Determine the (X, Y) coordinate at the center of the cell enclosing the given text.  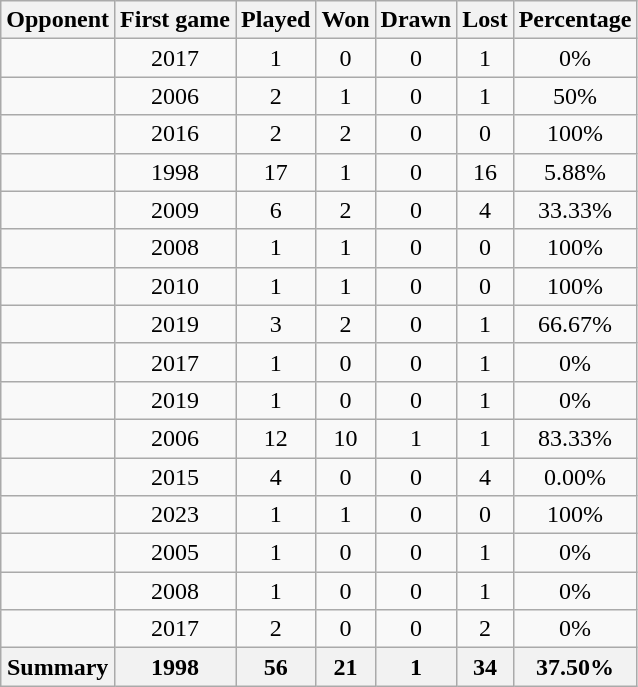
2009 (176, 210)
17 (276, 172)
10 (346, 438)
5.88% (575, 172)
6 (276, 210)
37.50% (575, 667)
2010 (176, 286)
Played (276, 20)
Summary (58, 667)
0.00% (575, 477)
50% (575, 96)
56 (276, 667)
2016 (176, 134)
3 (276, 324)
Percentage (575, 20)
First game (176, 20)
2023 (176, 515)
83.33% (575, 438)
33.33% (575, 210)
2015 (176, 477)
66.67% (575, 324)
12 (276, 438)
Opponent (58, 20)
Lost (485, 20)
16 (485, 172)
34 (485, 667)
2005 (176, 553)
Won (346, 20)
Drawn (416, 20)
21 (346, 667)
